Determine the (X, Y) coordinate at the center of the cell enclosing the given text.  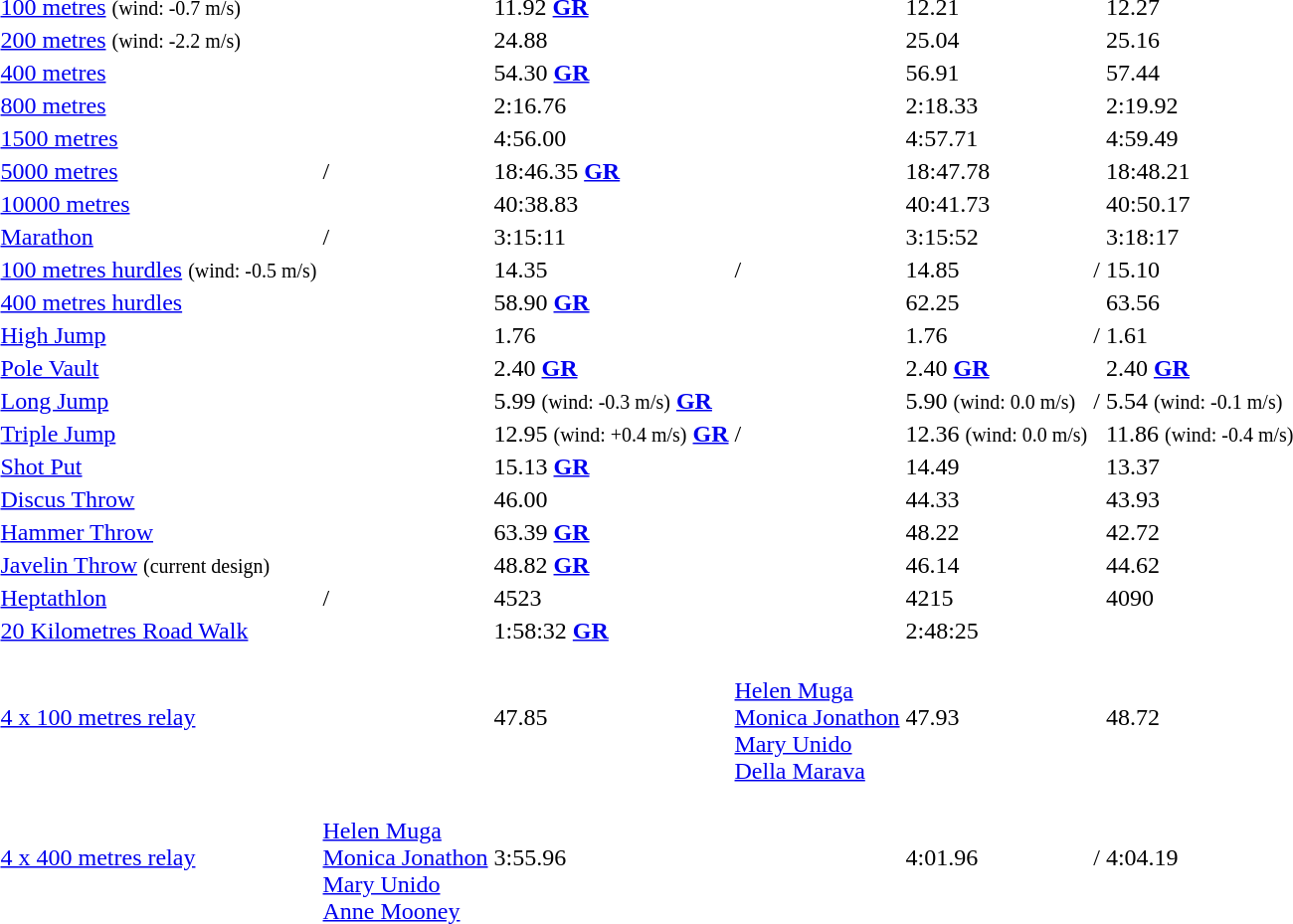
5.99 (wind: -0.3 m/s) GR (611, 401)
3:15:52 (997, 237)
4523 (611, 598)
40:41.73 (997, 204)
18:46.35 GR (611, 171)
5.90 (wind: 0.0 m/s) (997, 401)
46.14 (997, 565)
4:56.00 (611, 138)
54.30 GR (611, 73)
63.39 GR (611, 532)
2:48:25 (997, 631)
25.04 (997, 40)
2:18.33 (997, 105)
Helen Muga Monica Jonathon Mary Unido Della Marava (818, 717)
15.13 GR (611, 466)
1:58:32 GR (611, 631)
40:38.83 (611, 204)
48.82 GR (611, 565)
62.25 (997, 302)
12.95 (wind: +0.4 m/s) GR (611, 434)
47.93 (997, 717)
47.85 (611, 717)
48.22 (997, 532)
44.33 (997, 499)
12.36 (wind: 0.0 m/s) (997, 434)
4:57.71 (997, 138)
46.00 (611, 499)
2:16.76 (611, 105)
3:15:11 (611, 237)
58.90 GR (611, 302)
14.49 (997, 466)
4215 (997, 598)
14.85 (997, 270)
18:47.78 (997, 171)
14.35 (611, 270)
24.88 (611, 40)
56.91 (997, 73)
